Extract the [x, y] coordinate from the center of the cell holding the provided text.  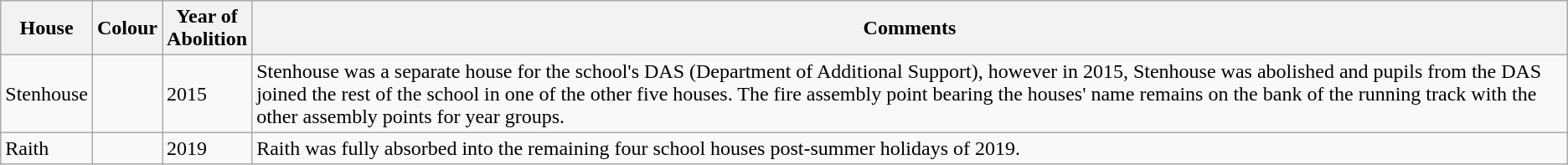
Year ofAbolition [208, 28]
Raith was fully absorbed into the remaining four school houses post-summer holidays of 2019. [910, 148]
Stenhouse [47, 94]
Colour [127, 28]
2015 [208, 94]
Raith [47, 148]
Comments [910, 28]
House [47, 28]
2019 [208, 148]
